Search for the cell housing the specified text and yield its (X, Y) center coordinate. 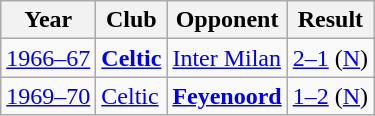
Club (132, 20)
Inter Milan (227, 58)
1969–70 (48, 96)
Feyenoord (227, 96)
2–1 (N) (330, 58)
1966–67 (48, 58)
Year (48, 20)
1–2 (N) (330, 96)
Opponent (227, 20)
Result (330, 20)
